Scan for the cell matching the given text and deliver its [x, y] coordinate at center. 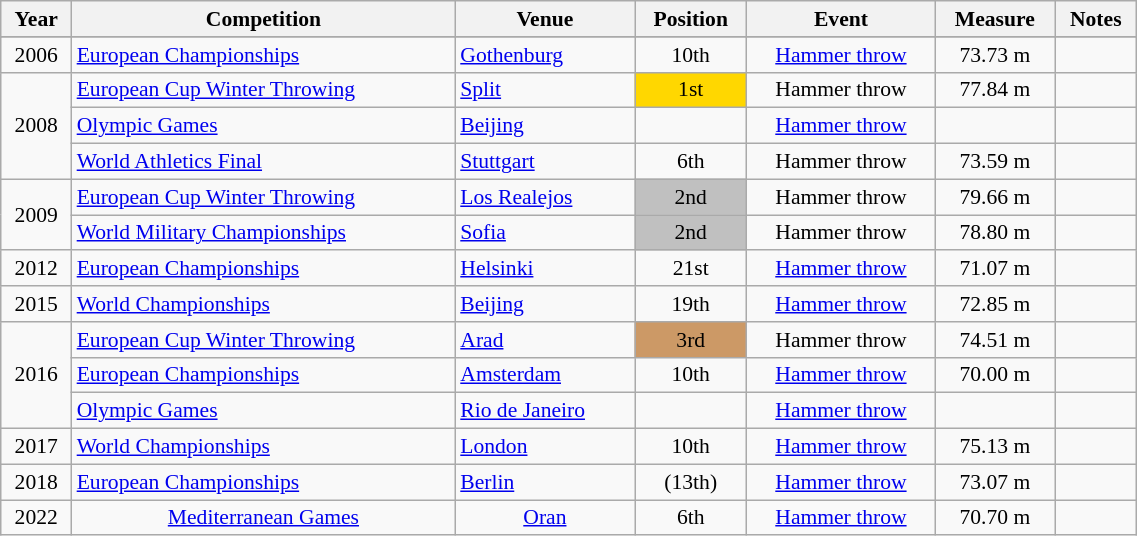
78.80 m [995, 233]
79.66 m [995, 197]
Position [691, 19]
(13th) [691, 482]
74.51 m [995, 340]
Oran [544, 518]
21st [691, 269]
Split [544, 90]
70.70 m [995, 518]
Venue [544, 19]
2012 [36, 269]
Rio de Janeiro [544, 411]
2015 [36, 304]
London [544, 447]
Berlin [544, 482]
19th [691, 304]
2016 [36, 376]
77.84 m [995, 90]
75.13 m [995, 447]
Notes [1096, 19]
2008 [36, 126]
Los Realejos [544, 197]
Gothenburg [544, 55]
2022 [36, 518]
World Military Championships [264, 233]
2018 [36, 482]
Helsinki [544, 269]
Year [36, 19]
73.59 m [995, 162]
World Athletics Final [264, 162]
70.00 m [995, 375]
Stuttgart [544, 162]
73.07 m [995, 482]
Mediterranean Games [264, 518]
Sofia [544, 233]
2009 [36, 214]
Arad [544, 340]
2017 [36, 447]
72.85 m [995, 304]
Measure [995, 19]
Event [841, 19]
3rd [691, 340]
1st [691, 90]
73.73 m [995, 55]
2006 [36, 55]
Amsterdam [544, 375]
71.07 m [995, 269]
Competition [264, 19]
